Identify which cell holds the provided text, then report its (X, Y) central coordinate. 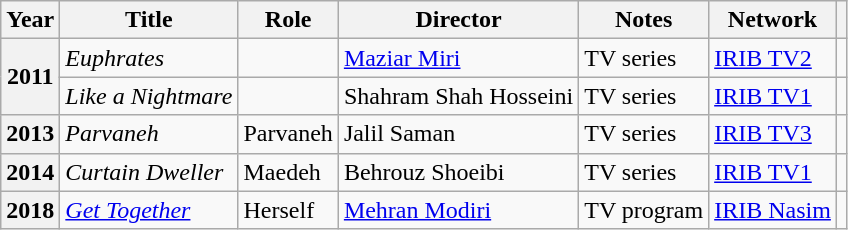
Curtain Dweller (149, 172)
2011 (30, 77)
IRIB Nasim (773, 210)
TV program (644, 210)
Role (288, 20)
Jalil Saman (458, 134)
Herself (288, 210)
2014 (30, 172)
Maedeh (288, 172)
Maziar Miri (458, 58)
Get Together (149, 210)
Title (149, 20)
Network (773, 20)
Mehran Modiri (458, 210)
IRIB TV2 (773, 58)
2013 (30, 134)
Behrouz Shoeibi (458, 172)
Euphrates (149, 58)
Director (458, 20)
2018 (30, 210)
Notes (644, 20)
IRIB TV3 (773, 134)
Like a Nightmare (149, 96)
Shahram Shah Hosseini (458, 96)
Year (30, 20)
